Search for the cell housing the specified text and yield its [X, Y] center coordinate. 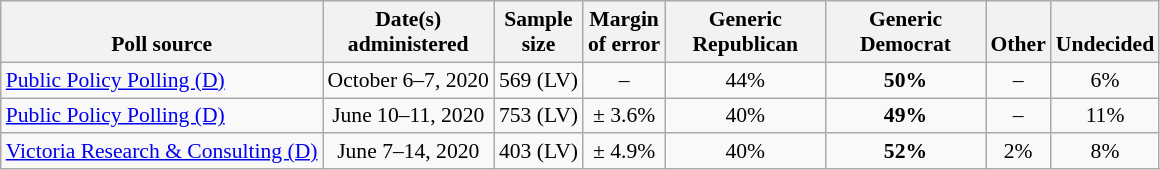
Victoria Research & Consulting (D) [162, 152]
± 3.6% [624, 116]
Samplesize [538, 32]
11% [1105, 116]
6% [1105, 80]
Marginof error [624, 32]
44% [745, 80]
June 10–11, 2020 [408, 116]
GenericRepublican [745, 32]
49% [905, 116]
Date(s)administered [408, 32]
8% [1105, 152]
569 (LV) [538, 80]
403 (LV) [538, 152]
50% [905, 80]
52% [905, 152]
753 (LV) [538, 116]
June 7–14, 2020 [408, 152]
GenericDemocrat [905, 32]
October 6–7, 2020 [408, 80]
Undecided [1105, 32]
Other [1018, 32]
Poll source [162, 32]
± 4.9% [624, 152]
2% [1018, 152]
